For the text-containing cell, return its midpoint in (x, y) coordinate format. 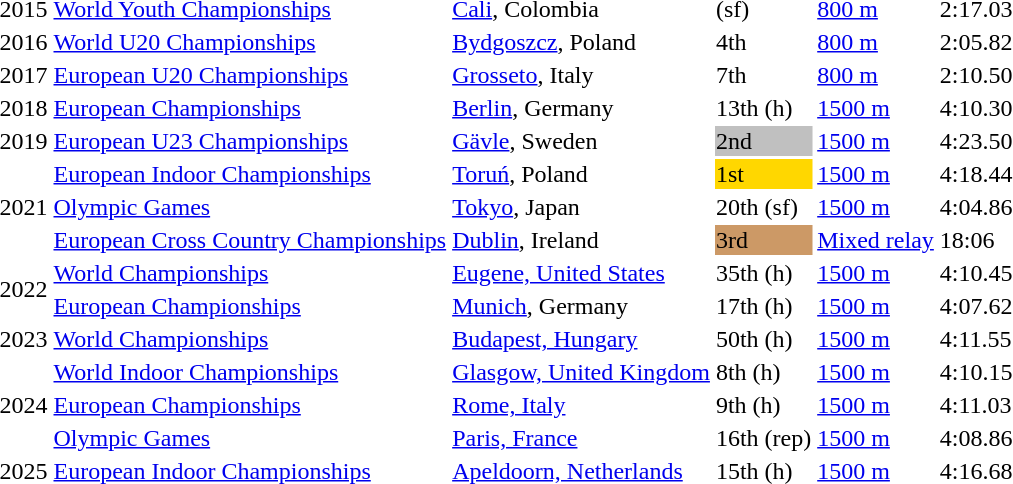
16th (rep) (763, 438)
Munich, Germany (582, 306)
Bydgoszcz, Poland (582, 42)
European Cross Country Championships (250, 240)
Dublin, Ireland (582, 240)
Gävle, Sweden (582, 141)
35th (h) (763, 273)
1st (763, 174)
50th (h) (763, 339)
Budapest, Hungary (582, 339)
17th (h) (763, 306)
European Indoor Championships (250, 174)
Paris, France (582, 438)
European U20 Championships (250, 75)
9th (h) (763, 405)
European U23 Championships (250, 141)
World Indoor Championships (250, 372)
8th (h) (763, 372)
Tokyo, Japan (582, 207)
7th (763, 75)
World U20 Championships (250, 42)
Berlin, Germany (582, 108)
Rome, Italy (582, 405)
13th (h) (763, 108)
Eugene, United States (582, 273)
3rd (763, 240)
2nd (763, 141)
Toruń, Poland (582, 174)
Glasgow, United Kingdom (582, 372)
20th (sf) (763, 207)
Mixed relay (876, 240)
4th (763, 42)
Grosseto, Italy (582, 75)
